Determine the [X, Y] coordinate at the center of the cell enclosing the given text.  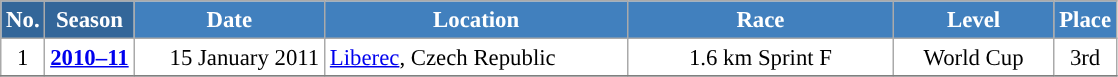
World Cup [974, 58]
1.6 km Sprint F [761, 58]
No. [23, 20]
3rd [1085, 58]
Location [476, 20]
Level [974, 20]
Date [230, 20]
Place [1085, 20]
Race [761, 20]
15 January 2011 [230, 58]
Season [90, 20]
Liberec, Czech Republic [476, 58]
2010–11 [90, 58]
1 [23, 58]
